Capture the cell that displays the provided text and extract its (x, y) central coordinate. 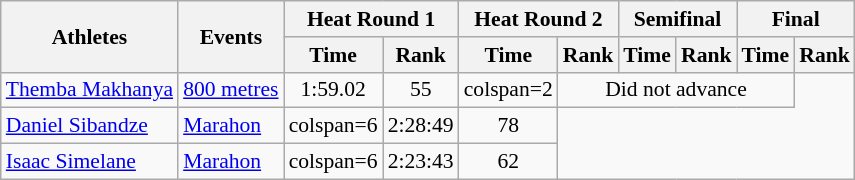
Athletes (90, 36)
62 (508, 162)
Events (230, 36)
800 metres (230, 90)
Themba Makhanya (90, 90)
1:59.02 (334, 90)
2:23:43 (421, 162)
Final (796, 19)
Heat Round 2 (539, 19)
55 (421, 90)
colspan=2 (508, 90)
2:28:49 (421, 126)
Did not advance (676, 90)
78 (508, 126)
Daniel Sibandze (90, 126)
Isaac Simelane (90, 162)
Heat Round 1 (372, 19)
Semifinal (677, 19)
